Identify which cell holds the provided text, then report its [x, y] central coordinate. 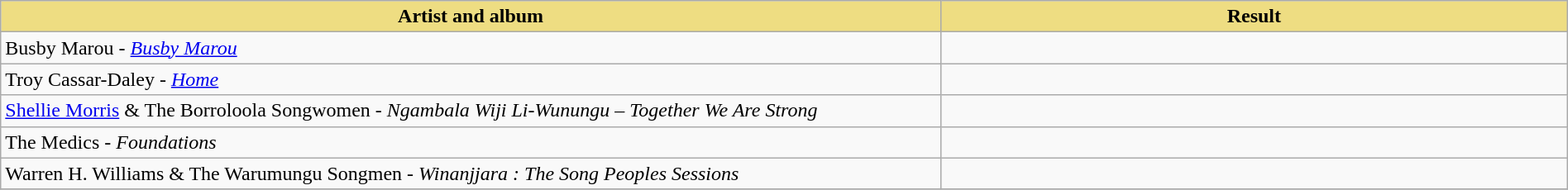
Shellie Morris & The Borroloola Songwomen - Ngambala Wiji Li-Wunungu – Together We Are Strong [471, 111]
Busby Marou - Busby Marou [471, 48]
Troy Cassar-Daley - Home [471, 79]
Result [1254, 17]
Warren H. Williams & The Warumungu Songmen - Winanjjara : The Song Peoples Sessions [471, 173]
Artist and album [471, 17]
The Medics - Foundations [471, 142]
